Pinpoint the cell where the given text exists, returning its [X, Y] midpoint coordinate. 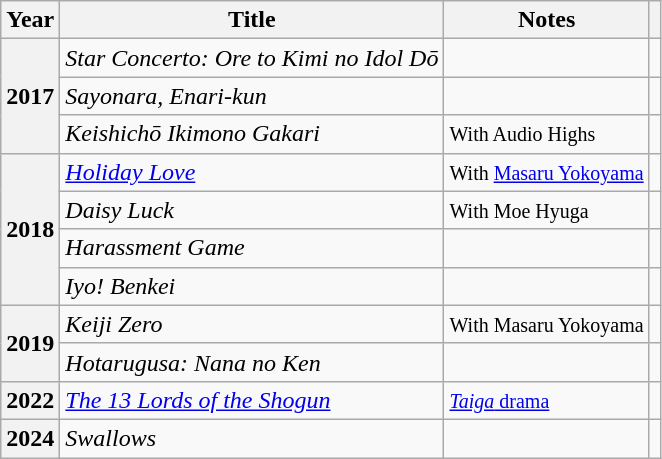
Sayonara, Enari-kun [252, 96]
The 13 Lords of the Shogun [252, 400]
Harassment Game [252, 248]
2017 [30, 96]
With Moe Hyuga [546, 210]
Taiga drama [546, 400]
Notes [546, 20]
Title [252, 20]
2022 [30, 400]
2018 [30, 229]
Hotarugusa: Nana no Ken [252, 362]
Year [30, 20]
Keiji Zero [252, 324]
Star Concerto: Ore to Kimi no Idol Dō [252, 58]
Daisy Luck [252, 210]
With Audio Highs [546, 134]
2024 [30, 438]
Iyo! Benkei [252, 286]
Holiday Love [252, 172]
Keishichō Ikimono Gakari [252, 134]
Swallows [252, 438]
2019 [30, 343]
